Extract the [X, Y] coordinate from the center of the cell holding the provided text.  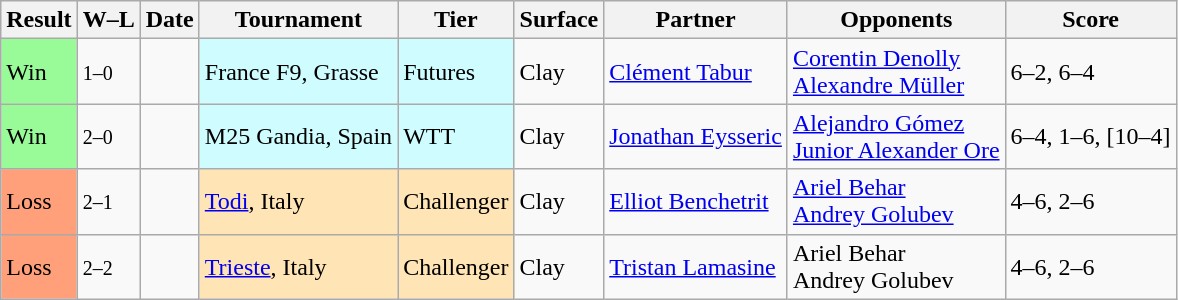
Result [39, 20]
Futures [456, 72]
6–2, 6–4 [1090, 72]
WTT [456, 136]
Opponents [896, 20]
Surface [559, 20]
1–0 [108, 72]
Corentin Denolly Alexandre Müller [896, 72]
Date [170, 20]
Elliot Benchetrit [696, 202]
2–1 [108, 202]
Score [1090, 20]
2–0 [108, 136]
M25 Gandia, Spain [298, 136]
Jonathan Eysseric [696, 136]
Tier [456, 20]
Tristan Lamasine [696, 266]
Alejandro Gómez Junior Alexander Ore [896, 136]
Todi, Italy [298, 202]
W–L [108, 20]
Partner [696, 20]
France F9, Grasse [298, 72]
Tournament [298, 20]
6–4, 1–6, [10–4] [1090, 136]
2–2 [108, 266]
Clément Tabur [696, 72]
Trieste, Italy [298, 266]
